Capture the cell that displays the provided text and extract its [x, y] central coordinate. 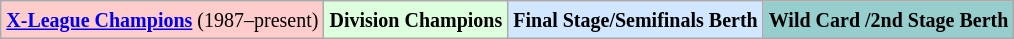
Final Stage/Semifinals Berth [636, 20]
Wild Card /2nd Stage Berth [888, 20]
X-League Champions (1987–present) [162, 20]
Division Champions [416, 20]
